Provide the [X, Y] coordinate of the cell's center where the given text is located.  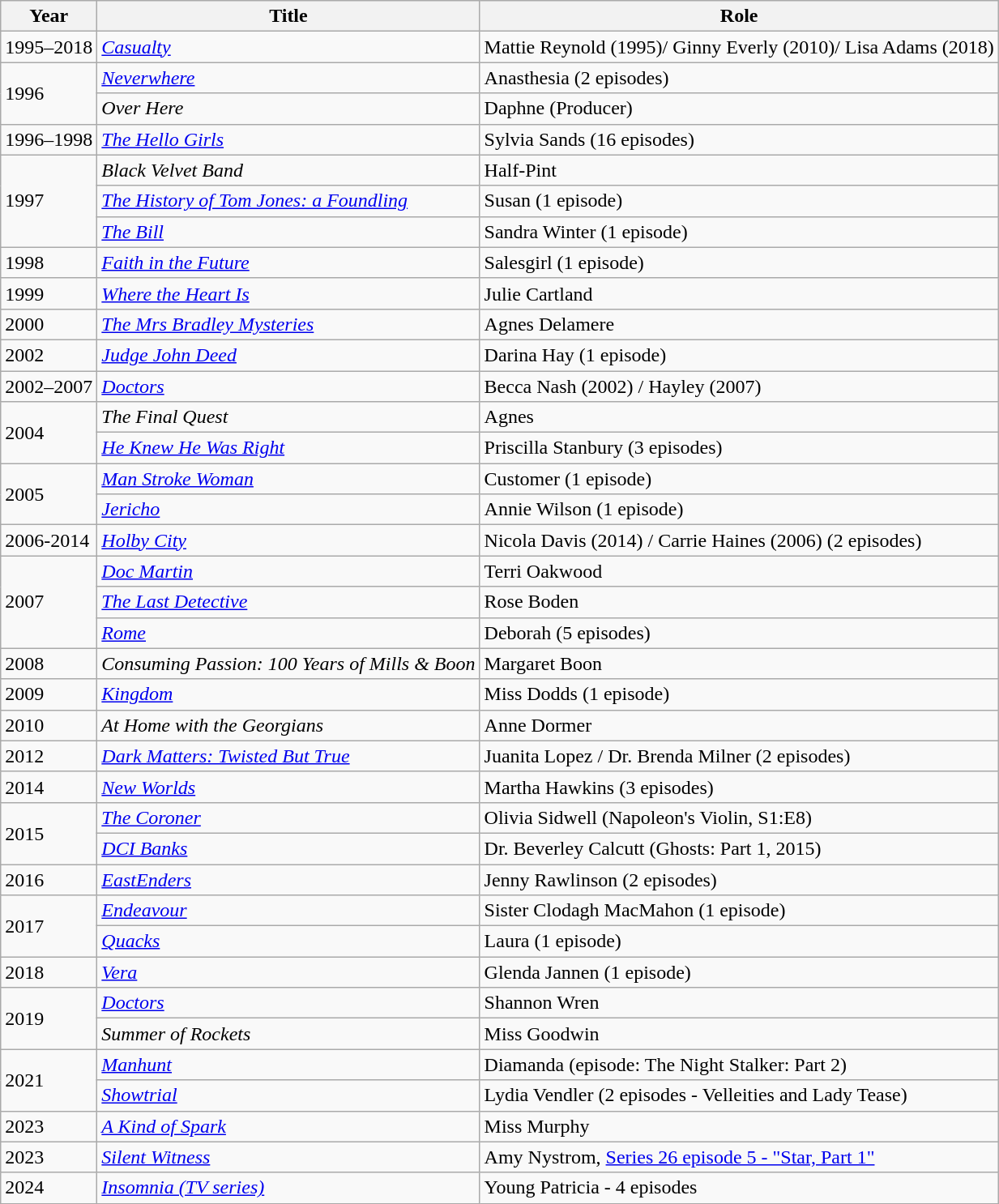
Silent Witness [288, 1157]
1996–1998 [49, 139]
Casualty [288, 47]
2024 [49, 1188]
The Final Quest [288, 417]
The Bill [288, 232]
Customer (1 episode) [739, 479]
Laura (1 episode) [739, 941]
Jericho [288, 510]
Holby City [288, 540]
Agnes Delamere [739, 324]
Half-Pint [739, 170]
1996 [49, 93]
2021 [49, 1080]
Julie Cartland [739, 293]
Title [288, 16]
Insomnia (TV series) [288, 1188]
Manhunt [288, 1065]
Priscilla Stanbury (3 episodes) [739, 448]
Anasthesia (2 episodes) [739, 78]
2006-2014 [49, 540]
Anne Dormer [739, 725]
2009 [49, 694]
Summer of Rockets [288, 1034]
Susan (1 episode) [739, 201]
The History of Tom Jones: a Foundling [288, 201]
Rome [288, 633]
The Last Detective [288, 602]
2000 [49, 324]
Black Velvet Band [288, 170]
2002–2007 [49, 386]
DCI Banks [288, 848]
2015 [49, 833]
1998 [49, 263]
Diamanda (episode: The Night Stalker: Part 2) [739, 1065]
Agnes [739, 417]
Daphne (Producer) [739, 109]
2010 [49, 725]
2002 [49, 355]
Sandra Winter (1 episode) [739, 232]
Terri Oakwood [739, 571]
A Kind of Spark [288, 1126]
Neverwhere [288, 78]
Salesgirl (1 episode) [739, 263]
Deborah (5 episodes) [739, 633]
Faith in the Future [288, 263]
Miss Goodwin [739, 1034]
New Worlds [288, 787]
2019 [49, 1018]
Endeavour [288, 911]
Darina Hay (1 episode) [739, 355]
2005 [49, 494]
Over Here [288, 109]
Amy Nystrom, Series 26 episode 5 - "Star, Part 1" [739, 1157]
Young Patricia - 4 episodes [739, 1188]
EastEnders [288, 879]
Showtrial [288, 1095]
Juanita Lopez / Dr. Brenda Milner (2 episodes) [739, 756]
Shannon Wren [739, 1003]
2008 [49, 664]
Dr. Beverley Calcutt (Ghosts: Part 1, 2015) [739, 848]
Rose Boden [739, 602]
The Hello Girls [288, 139]
1995–2018 [49, 47]
Dark Matters: Twisted But True [288, 756]
Becca Nash (2002) / Hayley (2007) [739, 386]
Miss Dodds (1 episode) [739, 694]
Vera [288, 972]
The Coroner [288, 818]
Lydia Vendler (2 episodes - Velleities and Lady Tease) [739, 1095]
1997 [49, 201]
Miss Murphy [739, 1126]
He Knew He Was Right [288, 448]
Year [49, 16]
Annie Wilson (1 episode) [739, 510]
Mattie Reynold (1995)/ Ginny Everly (2010)/ Lisa Adams (2018) [739, 47]
Judge John Deed [288, 355]
2018 [49, 972]
Doc Martin [288, 571]
Sylvia Sands (16 episodes) [739, 139]
Nicola Davis (2014) / Carrie Haines (2006) (2 episodes) [739, 540]
1999 [49, 293]
2007 [49, 602]
At Home with the Georgians [288, 725]
2004 [49, 433]
Role [739, 16]
Martha Hawkins (3 episodes) [739, 787]
Consuming Passion: 100 Years of Mills & Boon [288, 664]
Man Stroke Woman [288, 479]
Quacks [288, 941]
The Mrs Bradley Mysteries [288, 324]
2014 [49, 787]
Olivia Sidwell (Napoleon's Violin, S1:E8) [739, 818]
Glenda Jannen (1 episode) [739, 972]
2017 [49, 926]
2016 [49, 879]
Sister Clodagh MacMahon (1 episode) [739, 911]
Where the Heart Is [288, 293]
2012 [49, 756]
Margaret Boon [739, 664]
Kingdom [288, 694]
Jenny Rawlinson (2 episodes) [739, 879]
